Output the [X, Y] coordinate of the center of the cell containing the given text.  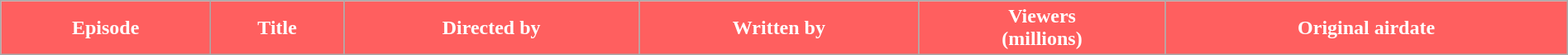
Viewers(millions) [1042, 28]
Original airdate [1366, 28]
Title [278, 28]
Directed by [491, 28]
Episode [106, 28]
Written by [779, 28]
